Extract the [X, Y] coordinate from the center of the cell holding the provided text.  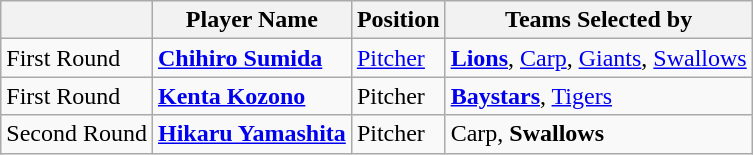
Baystars, Tigers [598, 96]
Teams Selected by [598, 20]
Position [398, 20]
Carp, Swallows [598, 134]
Player Name [252, 20]
Second Round [77, 134]
Hikaru Yamashita [252, 134]
Lions, Carp, Giants, Swallows [598, 58]
Chihiro Sumida [252, 58]
Kenta Kozono [252, 96]
